Determine the (x, y) coordinate at the center of the cell enclosing the given text.  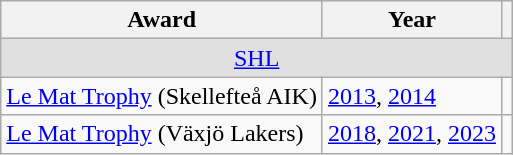
SHL (257, 58)
Le Mat Trophy (Skellefteå AIK) (162, 96)
Year (412, 20)
2013, 2014 (412, 96)
2018, 2021, 2023 (412, 134)
Le Mat Trophy (Växjö Lakers) (162, 134)
Award (162, 20)
